Output the (X, Y) coordinate of the center of the cell containing the given text.  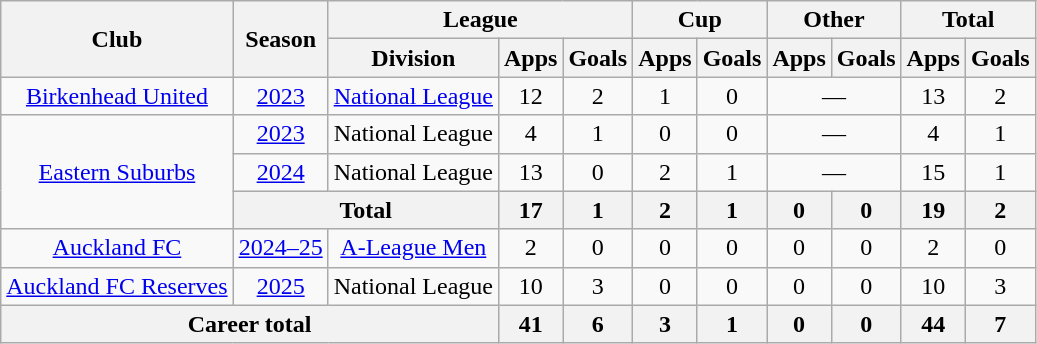
2024–25 (280, 248)
15 (933, 172)
41 (530, 324)
A-League Men (413, 248)
Eastern Suburbs (117, 172)
2024 (280, 172)
Other (834, 20)
Division (413, 58)
Birkenhead United (117, 96)
Season (280, 39)
Club (117, 39)
6 (598, 324)
League (480, 20)
19 (933, 210)
Auckland FC Reserves (117, 286)
7 (1000, 324)
12 (530, 96)
17 (530, 210)
Career total (250, 324)
Auckland FC (117, 248)
2025 (280, 286)
44 (933, 324)
Cup (700, 20)
